Determine the [x, y] coordinate at the center of the cell enclosing the given text.  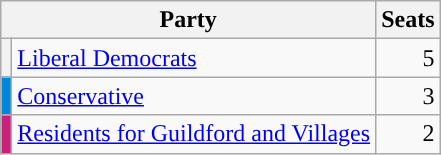
3 [408, 96]
5 [408, 58]
Conservative [194, 96]
Residents for Guildford and Villages [194, 134]
Seats [408, 20]
Party [188, 20]
2 [408, 134]
Liberal Democrats [194, 58]
